Detect which cell encompasses the target text, then output its (x, y) center coordinate. 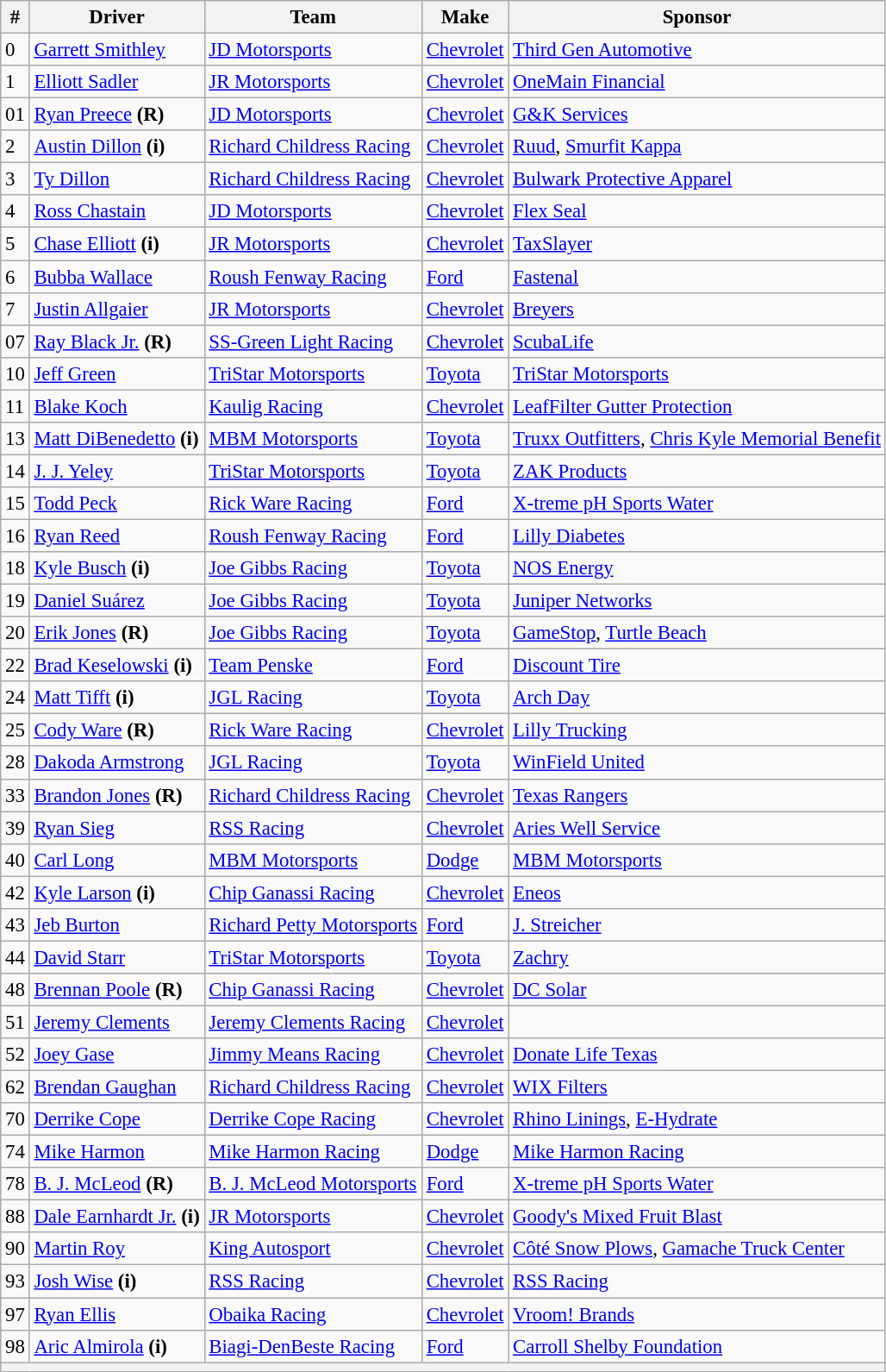
44 (16, 957)
28 (16, 763)
0 (16, 50)
ZAK Products (697, 471)
Biagi-DenBeste Racing (313, 1346)
Donate Life Texas (697, 1055)
11 (16, 406)
WinField United (697, 763)
Bulwark Protective Apparel (697, 179)
14 (16, 471)
Elliott Sadler (117, 82)
Derrike Cope Racing (313, 1119)
Mike Harmon (117, 1152)
Derrike Cope (117, 1119)
5 (16, 244)
Obaika Racing (313, 1314)
Blake Koch (117, 406)
Driver (117, 17)
Lilly Trucking (697, 730)
OneMain Financial (697, 82)
Zachry (697, 957)
SS-Green Light Racing (313, 341)
Flex Seal (697, 211)
Matt Tifft (i) (117, 698)
Vroom! Brands (697, 1314)
90 (16, 1250)
Ryan Reed (117, 536)
51 (16, 1022)
Eneos (697, 893)
B. J. McLeod (R) (117, 1184)
78 (16, 1184)
Kyle Busch (i) (117, 568)
Daniel Suárez (117, 601)
J. J. Yeley (117, 471)
52 (16, 1055)
Ty Dillon (117, 179)
Ray Black Jr. (R) (117, 341)
2 (16, 147)
Jeremy Clements Racing (313, 1022)
25 (16, 730)
Carroll Shelby Foundation (697, 1346)
Make (465, 17)
Dakoda Armstrong (117, 763)
19 (16, 601)
Todd Peck (117, 504)
King Autosport (313, 1250)
G&K Services (697, 115)
Ross Chastain (117, 211)
J. Streicher (697, 925)
22 (16, 666)
Ryan Preece (R) (117, 115)
Rhino Linings, E-Hydrate (697, 1119)
33 (16, 795)
Brendan Gaughan (117, 1087)
Juniper Networks (697, 601)
62 (16, 1087)
42 (16, 893)
Martin Roy (117, 1250)
16 (16, 536)
Justin Allgaier (117, 309)
Côté Snow Plows, Gamache Truck Center (697, 1250)
01 (16, 115)
40 (16, 860)
07 (16, 341)
Josh Wise (i) (117, 1281)
1 (16, 82)
Arch Day (697, 698)
Cody Ware (R) (117, 730)
GameStop, Turtle Beach (697, 633)
David Starr (117, 957)
6 (16, 277)
Fastenal (697, 277)
Jimmy Means Racing (313, 1055)
LeafFilter Gutter Protection (697, 406)
Sponsor (697, 17)
Dale Earnhardt Jr. (i) (117, 1217)
Team Penske (313, 666)
48 (16, 990)
Jeff Green (117, 373)
Erik Jones (R) (117, 633)
Garrett Smithley (117, 50)
Breyers (697, 309)
Kaulig Racing (313, 406)
Kyle Larson (i) (117, 893)
Brennan Poole (R) (117, 990)
43 (16, 925)
98 (16, 1346)
DC Solar (697, 990)
Aric Almirola (i) (117, 1346)
Goody's Mixed Fruit Blast (697, 1217)
B. J. McLeod Motorsports (313, 1184)
70 (16, 1119)
Team (313, 17)
Third Gen Automotive (697, 50)
ScubaLife (697, 341)
Lilly Diabetes (697, 536)
Austin Dillon (i) (117, 147)
Ryan Sieg (117, 828)
Brandon Jones (R) (117, 795)
Discount Tire (697, 666)
Ruud, Smurfit Kappa (697, 147)
NOS Energy (697, 568)
Texas Rangers (697, 795)
18 (16, 568)
74 (16, 1152)
93 (16, 1281)
20 (16, 633)
97 (16, 1314)
4 (16, 211)
15 (16, 504)
WIX Filters (697, 1087)
TaxSlayer (697, 244)
Ryan Ellis (117, 1314)
39 (16, 828)
Aries Well Service (697, 828)
13 (16, 439)
Truxx Outfitters, Chris Kyle Memorial Benefit (697, 439)
10 (16, 373)
24 (16, 698)
# (16, 17)
Joey Gase (117, 1055)
Carl Long (117, 860)
Jeb Burton (117, 925)
88 (16, 1217)
7 (16, 309)
Chase Elliott (i) (117, 244)
3 (16, 179)
Bubba Wallace (117, 277)
Matt DiBenedetto (i) (117, 439)
Jeremy Clements (117, 1022)
Brad Keselowski (i) (117, 666)
Richard Petty Motorsports (313, 925)
